Capture the cell that displays the provided text and extract its [x, y] central coordinate. 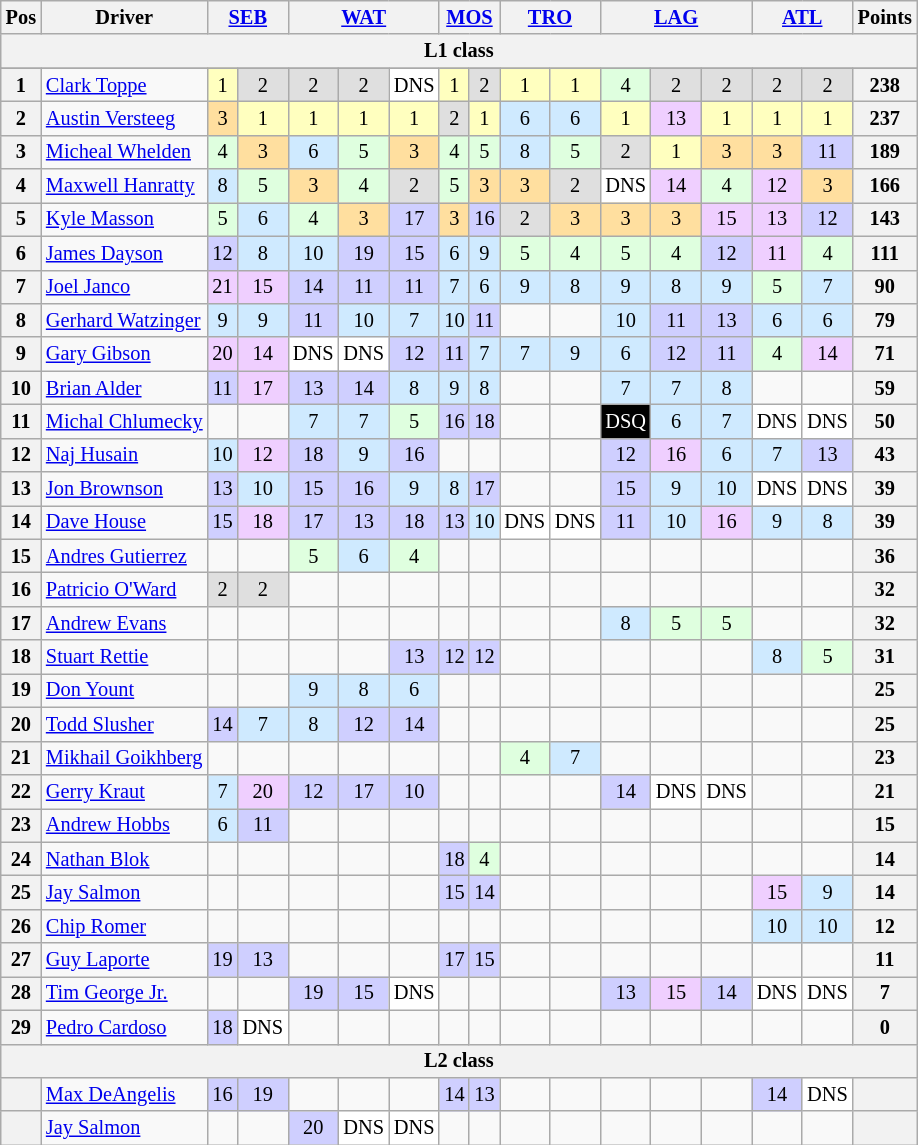
Pedro Cardoso [124, 1027]
Andrew Evans [124, 623]
26 [21, 926]
Guy Laporte [124, 960]
L2 class [459, 1061]
59 [885, 388]
DSQ [625, 421]
Andrew Hobbs [124, 825]
Kyle Masson [124, 219]
29 [21, 1027]
Michal Chlumecky [124, 421]
Don Yount [124, 690]
Chip Romer [124, 926]
Clark Toppe [124, 85]
LAG [676, 17]
Jon Brownson [124, 489]
James Dayson [124, 253]
Driver [124, 17]
36 [885, 556]
22 [21, 791]
Todd Slusher [124, 724]
111 [885, 253]
0 [885, 1027]
50 [885, 421]
Naj Husain [124, 455]
90 [885, 287]
Micheal Whelden [124, 152]
Joel Janco [124, 287]
L1 class [459, 51]
WAT [364, 17]
TRO [550, 17]
SEB [248, 17]
237 [885, 118]
Tim George Jr. [124, 993]
Gerry Kraut [124, 791]
Gary Gibson [124, 354]
Max DeAngelis [124, 1094]
Gerhard Watzinger [124, 320]
189 [885, 152]
27 [21, 960]
Nathan Blok [124, 859]
Dave House [124, 522]
Austin Versteeg [124, 118]
ATL [802, 17]
MOS [469, 17]
Andres Gutierrez [124, 556]
79 [885, 320]
Brian Alder [124, 388]
Mikhail Goikhberg [124, 758]
166 [885, 186]
143 [885, 219]
Points [885, 17]
Pos [21, 17]
Stuart Rettie [124, 657]
24 [21, 859]
Patricio O'Ward [124, 589]
43 [885, 455]
28 [21, 993]
31 [885, 657]
Maxwell Hanratty [124, 186]
238 [885, 85]
71 [885, 354]
